Identify which cell holds the provided text, then report its [X, Y] central coordinate. 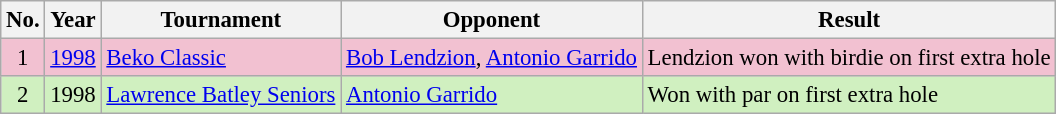
No. [23, 20]
Opponent [492, 20]
Year [73, 20]
Lendzion won with birdie on first extra hole [849, 58]
Bob Lendzion, Antonio Garrido [492, 58]
2 [23, 95]
Lawrence Batley Seniors [221, 95]
Beko Classic [221, 58]
1 [23, 58]
Tournament [221, 20]
Result [849, 20]
Won with par on first extra hole [849, 95]
Antonio Garrido [492, 95]
